Locate the cell with the specified text and output its (X, Y) center coordinate. 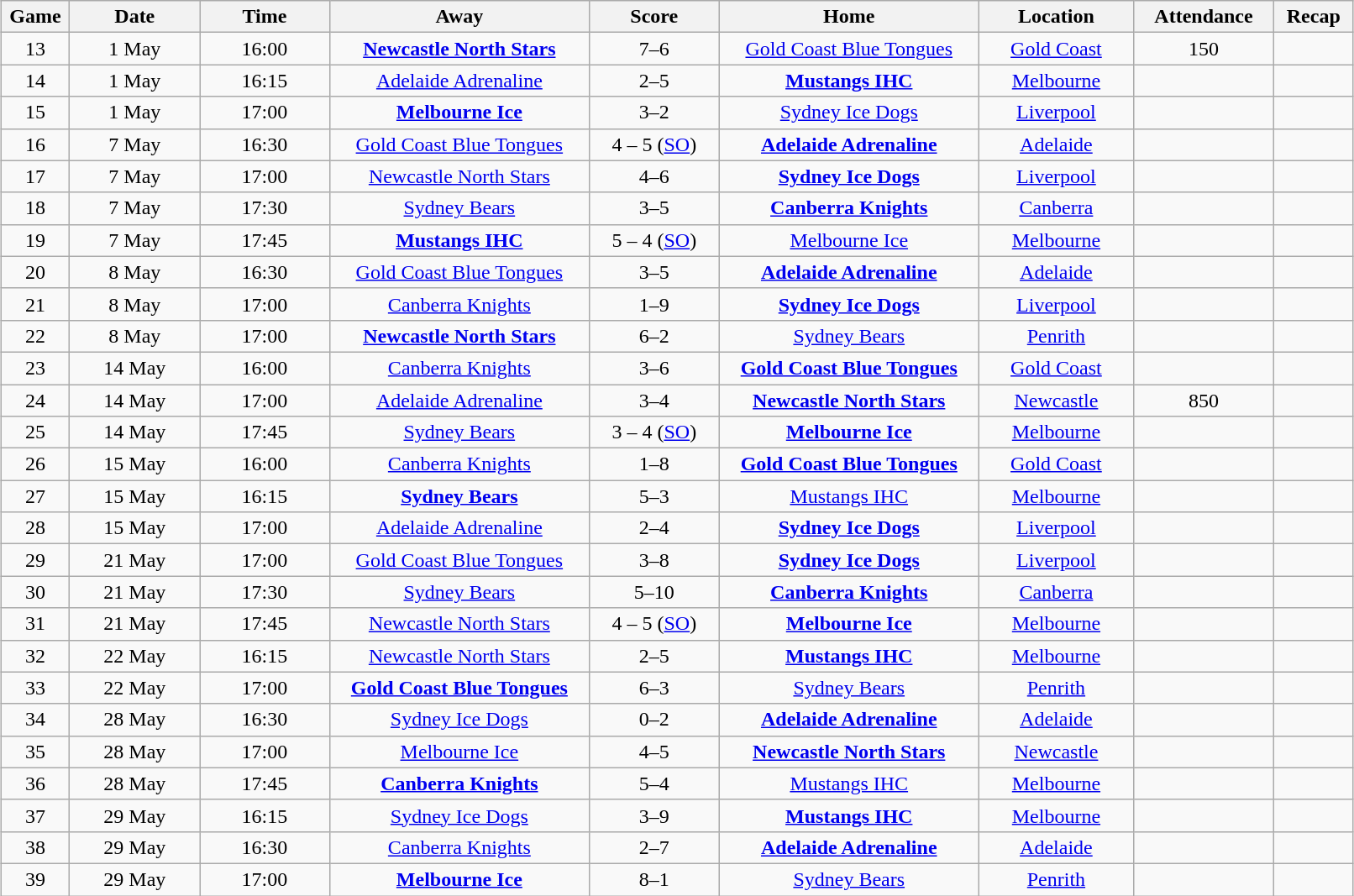
31 (35, 624)
17 (35, 176)
Away (459, 17)
150 (1203, 49)
38 (35, 847)
6–3 (653, 688)
5–3 (653, 496)
Location (1056, 17)
4–5 (653, 752)
Score (653, 17)
25 (35, 432)
20 (35, 272)
Date (134, 17)
16 (35, 144)
15 (35, 113)
0–2 (653, 720)
23 (35, 368)
5–10 (653, 592)
5–4 (653, 783)
3 – 4 (SO) (653, 432)
22 (35, 336)
8–1 (653, 879)
Attendance (1203, 17)
21 (35, 304)
Game (35, 17)
Recap (1314, 17)
1–8 (653, 464)
3–9 (653, 815)
32 (35, 656)
39 (35, 879)
6–2 (653, 336)
18 (35, 208)
14 (35, 81)
850 (1203, 401)
34 (35, 720)
13 (35, 49)
Time (265, 17)
29 (35, 560)
36 (35, 783)
2–7 (653, 847)
28 (35, 528)
30 (35, 592)
3–2 (653, 113)
33 (35, 688)
7–6 (653, 49)
19 (35, 240)
27 (35, 496)
24 (35, 401)
3–4 (653, 401)
5 – 4 (SO) (653, 240)
1–9 (653, 304)
3–8 (653, 560)
26 (35, 464)
2–4 (653, 528)
37 (35, 815)
Home (848, 17)
4–6 (653, 176)
35 (35, 752)
3–6 (653, 368)
